Scan for the cell matching the given text and deliver its (X, Y) coordinate at center. 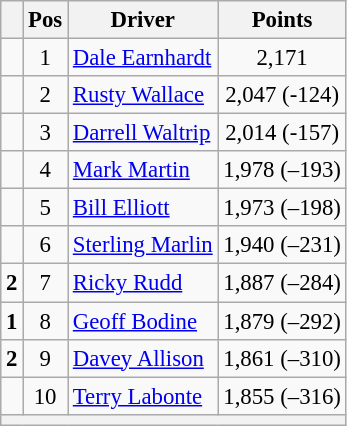
Sterling Marlin (143, 245)
9 (46, 358)
1,879 (–292) (282, 321)
4 (46, 170)
6 (46, 245)
8 (46, 321)
1,855 (–316) (282, 396)
Bill Elliott (143, 208)
3 (46, 133)
Darrell Waltrip (143, 133)
7 (46, 283)
2,014 (-157) (282, 133)
Rusty Wallace (143, 95)
Ricky Rudd (143, 283)
5 (46, 208)
Geoff Bodine (143, 321)
Mark Martin (143, 170)
1,978 (–193) (282, 170)
Driver (143, 20)
Pos (46, 20)
2,047 (-124) (282, 95)
1,887 (–284) (282, 283)
Terry Labonte (143, 396)
1,940 (–231) (282, 245)
Davey Allison (143, 358)
Points (282, 20)
1,973 (–198) (282, 208)
1,861 (–310) (282, 358)
Dale Earnhardt (143, 58)
2,171 (282, 58)
10 (46, 396)
